Capture the cell that displays the provided text and extract its [x, y] central coordinate. 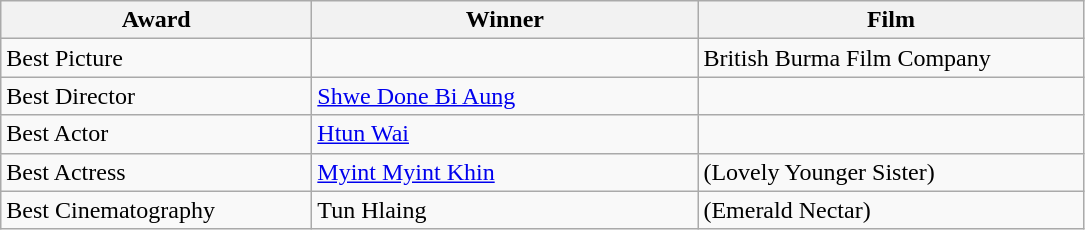
Winner [505, 20]
Myint Myint Khin [505, 172]
Best Director [156, 96]
Best Actor [156, 134]
Shwe Done Bi Aung [505, 96]
(Lovely Younger Sister) [891, 172]
Award [156, 20]
British Burma Film Company [891, 58]
Film [891, 20]
Best Picture [156, 58]
Best Actress [156, 172]
Best Cinematography [156, 210]
Htun Wai [505, 134]
Tun Hlaing [505, 210]
(Emerald Nectar) [891, 210]
